Scan for the cell matching the given text and deliver its [x, y] coordinate at center. 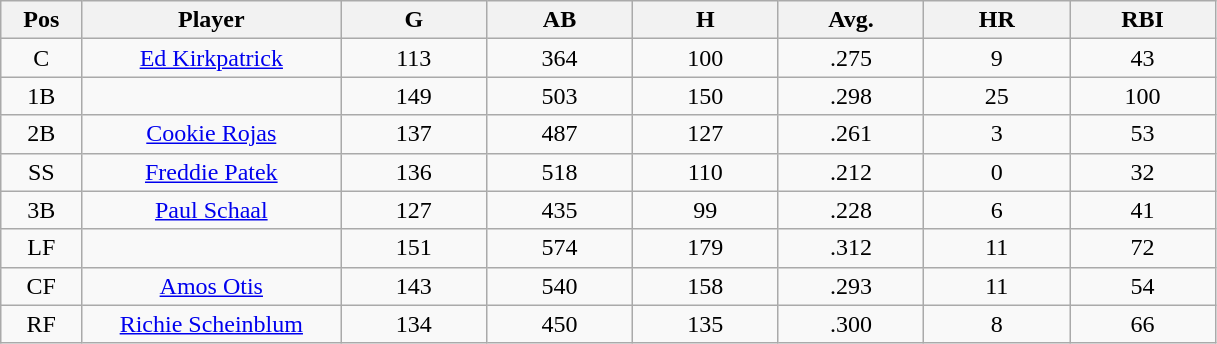
H [705, 20]
540 [560, 286]
.300 [851, 324]
8 [997, 324]
158 [705, 286]
32 [1143, 172]
CF [42, 286]
43 [1143, 58]
Player [212, 20]
137 [414, 134]
.312 [851, 248]
.275 [851, 58]
136 [414, 172]
Paul Schaal [212, 210]
RF [42, 324]
151 [414, 248]
179 [705, 248]
RBI [1143, 20]
435 [560, 210]
54 [1143, 286]
150 [705, 96]
1B [42, 96]
450 [560, 324]
574 [560, 248]
.212 [851, 172]
518 [560, 172]
2B [42, 134]
53 [1143, 134]
503 [560, 96]
Amos Otis [212, 286]
Avg. [851, 20]
.228 [851, 210]
135 [705, 324]
9 [997, 58]
143 [414, 286]
G [414, 20]
AB [560, 20]
3B [42, 210]
.298 [851, 96]
110 [705, 172]
487 [560, 134]
41 [1143, 210]
0 [997, 172]
149 [414, 96]
HR [997, 20]
LF [42, 248]
Ed Kirkpatrick [212, 58]
C [42, 58]
3 [997, 134]
Pos [42, 20]
364 [560, 58]
6 [997, 210]
113 [414, 58]
SS [42, 172]
66 [1143, 324]
.261 [851, 134]
134 [414, 324]
25 [997, 96]
Freddie Patek [212, 172]
72 [1143, 248]
99 [705, 210]
Richie Scheinblum [212, 324]
.293 [851, 286]
Cookie Rojas [212, 134]
